Determine the (x, y) coordinate at the center of the cell enclosing the given text.  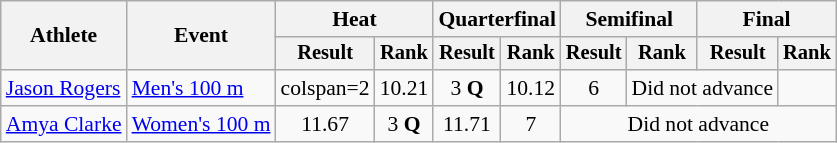
Men's 100 m (202, 88)
colspan=2 (326, 88)
Heat (355, 19)
Final (766, 19)
10.21 (404, 88)
10.12 (531, 88)
Athlete (64, 36)
Jason Rogers (64, 88)
Semifinal (629, 19)
Event (202, 36)
11.71 (466, 124)
Amya Clarke (64, 124)
11.67 (326, 124)
Women's 100 m (202, 124)
Quarterfinal (497, 19)
6 (594, 88)
7 (531, 124)
